Detect which cell encompasses the target text, then output its [x, y] center coordinate. 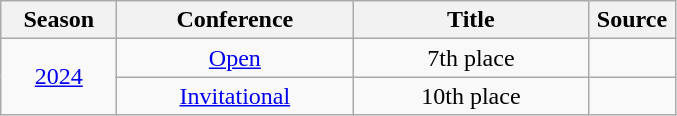
Title [471, 20]
Invitational [235, 96]
10th place [471, 96]
Source [632, 20]
Season [59, 20]
7th place [471, 58]
Conference [235, 20]
Open [235, 58]
2024 [59, 77]
